Provide the [x, y] coordinate of the cell's center where the given text is located.  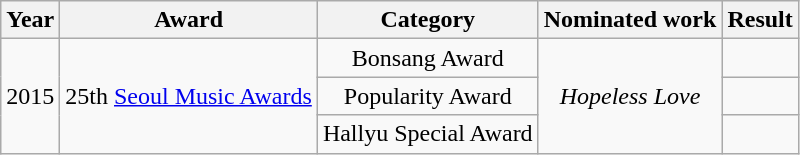
25th Seoul Music Awards [189, 96]
Bonsang Award [428, 58]
Award [189, 20]
Category [428, 20]
Popularity Award [428, 96]
Hopeless Love [630, 96]
Result [760, 20]
Hallyu Special Award [428, 134]
Year [30, 20]
Nominated work [630, 20]
2015 [30, 96]
